Search for the cell housing the specified text and yield its (X, Y) center coordinate. 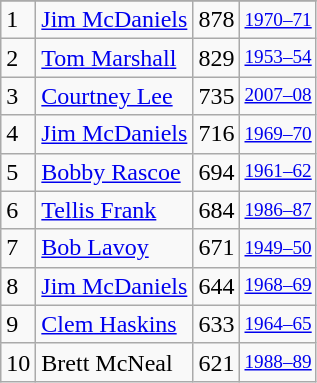
644 (216, 286)
Courtney Lee (114, 96)
Bobby Rascoe (114, 172)
716 (216, 134)
1970–71 (278, 20)
1964–65 (278, 324)
Brett McNeal (114, 362)
671 (216, 248)
735 (216, 96)
Bob Lavoy (114, 248)
2007–08 (278, 96)
878 (216, 20)
7 (18, 248)
1 (18, 20)
Tellis Frank (114, 210)
Tom Marshall (114, 58)
Clem Haskins (114, 324)
1988–89 (278, 362)
694 (216, 172)
1969–70 (278, 134)
621 (216, 362)
829 (216, 58)
1986–87 (278, 210)
1968–69 (278, 286)
3 (18, 96)
9 (18, 324)
5 (18, 172)
4 (18, 134)
633 (216, 324)
684 (216, 210)
1961–62 (278, 172)
6 (18, 210)
2 (18, 58)
8 (18, 286)
1949–50 (278, 248)
1953–54 (278, 58)
10 (18, 362)
